Return (x, y) of the center of cell containing provided text 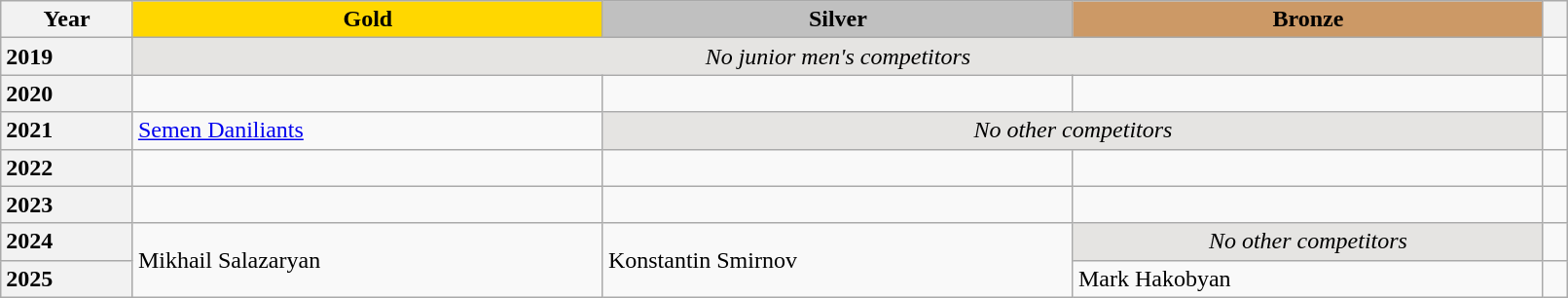
2020 (67, 93)
No junior men's competitors (837, 56)
2019 (67, 56)
2024 (67, 242)
2021 (67, 130)
2023 (67, 205)
Gold (368, 19)
2025 (67, 279)
Year (67, 19)
Mark Hakobyan (1308, 279)
Silver (837, 19)
Mikhail Salazaryan (368, 260)
Bronze (1308, 19)
2022 (67, 168)
Semen Daniliants (368, 130)
Konstantin Smirnov (837, 260)
